Determine the [X, Y] coordinate at the center of the cell enclosing the given text.  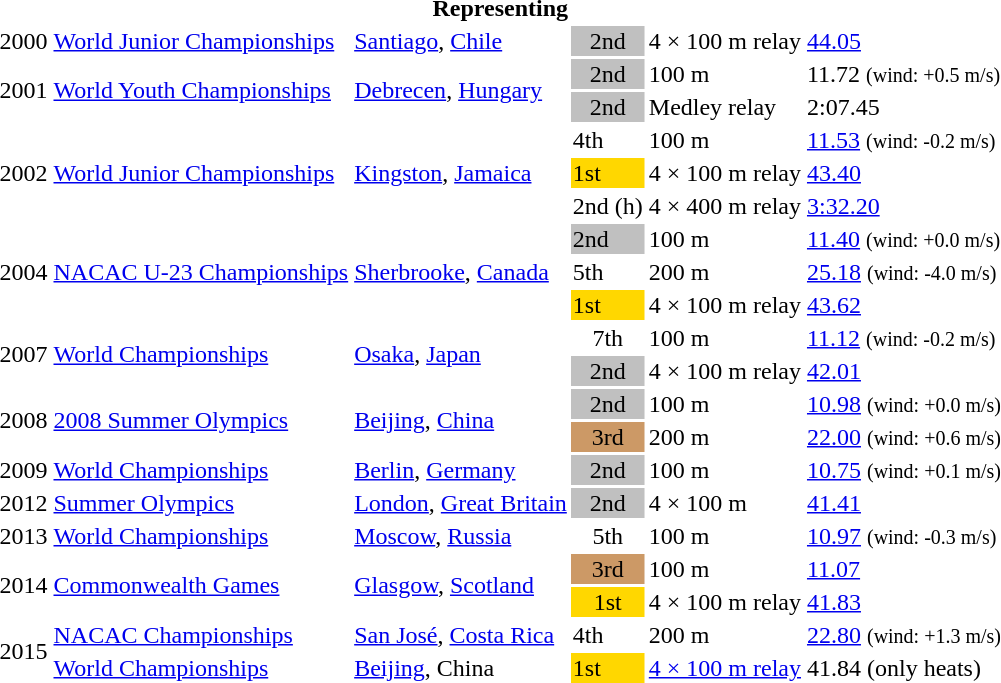
2nd (h) [608, 206]
Summer Olympics [201, 503]
Santiago, Chile [461, 41]
7th [608, 338]
4 × 400 m relay [724, 206]
London, Great Britain [461, 503]
NACAC Championships [201, 635]
Berlin, Germany [461, 470]
Osaka, Japan [461, 354]
San José, Costa Rica [461, 635]
4 × 100 m [724, 503]
Sherbrooke, Canada [461, 272]
Medley relay [724, 107]
Commonwealth Games [201, 586]
2008 Summer Olympics [201, 420]
Moscow, Russia [461, 536]
Debrecen, Hungary [461, 90]
World Youth Championships [201, 90]
Glasgow, Scotland [461, 586]
Kingston, Jamaica [461, 173]
NACAC U-23 Championships [201, 272]
